For the text-containing cell, return its midpoint in (x, y) coordinate format. 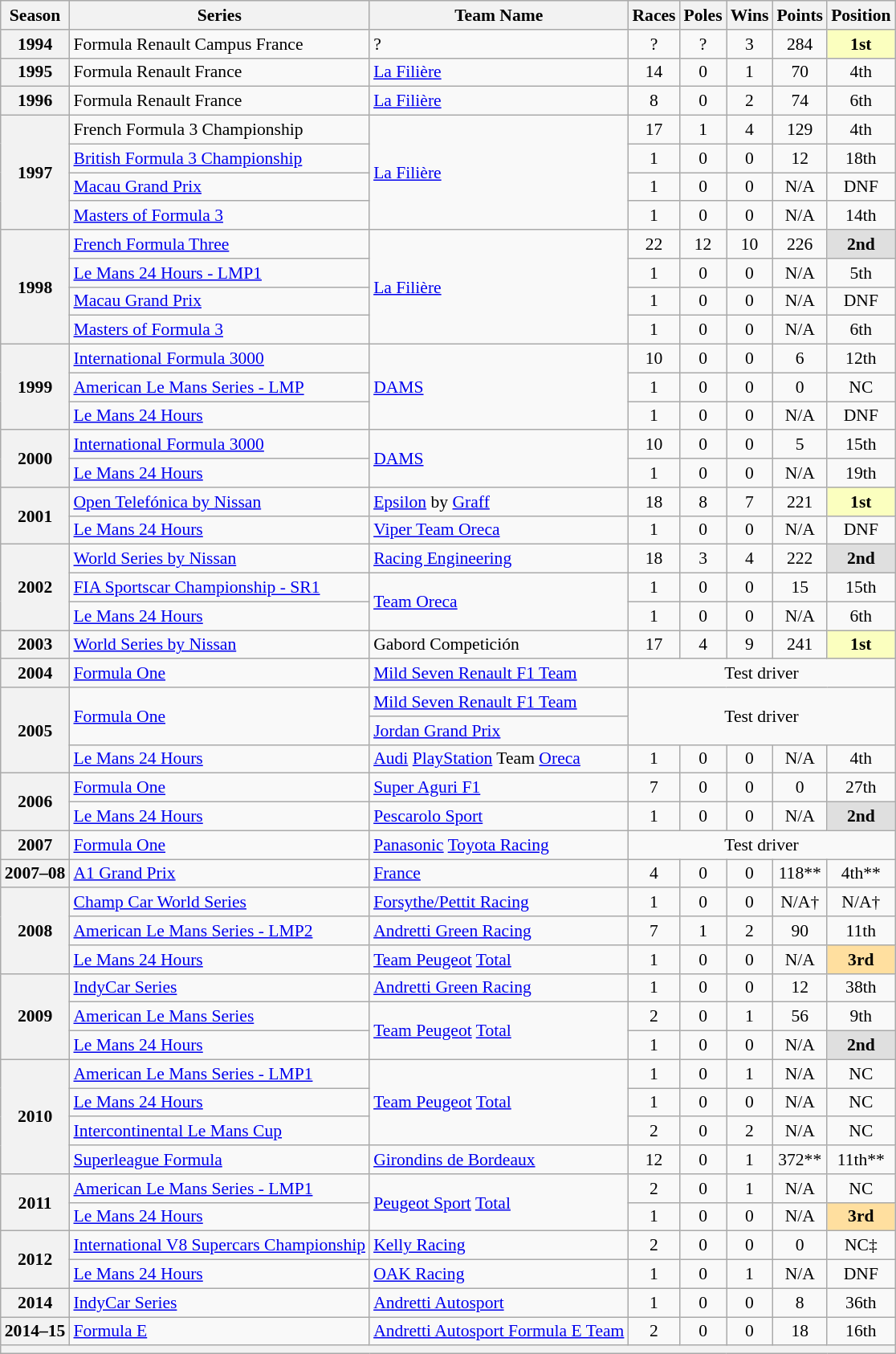
FIA Sportscar Championship - SR1 (219, 588)
Poles (703, 15)
4th** (861, 874)
118** (800, 874)
Season (35, 15)
2010 (35, 1116)
Intercontinental Le Mans Cup (219, 1132)
70 (800, 72)
British Formula 3 Championship (219, 158)
5th (861, 273)
Position (861, 15)
Panasonic Toyota Racing (499, 845)
Formula E (219, 1332)
9 (750, 645)
9th (861, 1017)
5 (800, 445)
36th (861, 1303)
NC‡ (861, 1246)
Team Name (499, 15)
Wins (750, 15)
1998 (35, 287)
74 (800, 101)
OAK Racing (499, 1274)
Forsythe/Pettit Racing (499, 903)
90 (800, 931)
16th (861, 1332)
2011 (35, 1203)
6 (800, 359)
Peugeot Sport Total (499, 1203)
1994 (35, 44)
14 (654, 72)
11th** (861, 1160)
French Formula Three (219, 244)
American Le Mans Series - LMP (219, 387)
Races (654, 15)
Champ Car World Series (219, 903)
11th (861, 931)
Jordan Grand Prix (499, 731)
222 (800, 559)
French Formula 3 Championship (219, 130)
18th (861, 158)
2008 (35, 932)
American Le Mans Series (219, 1017)
38th (861, 988)
Super Aguri F1 (499, 788)
241 (800, 645)
Andretti Autosport (499, 1303)
Andretti Autosport Formula E Team (499, 1332)
Formula Renault Campus France (219, 44)
221 (800, 502)
France (499, 874)
1997 (35, 173)
129 (800, 130)
2001 (35, 516)
2005 (35, 731)
2014 (35, 1303)
1999 (35, 387)
Girondins de Bordeaux (499, 1160)
Gabord Competición (499, 645)
27th (861, 788)
Kelly Racing (499, 1246)
Epsilon by Graff (499, 502)
226 (800, 244)
12th (861, 359)
372** (800, 1160)
Points (800, 15)
1995 (35, 72)
2007 (35, 845)
Superleague Formula (219, 1160)
Audi PlayStation Team Oreca (499, 759)
14th (861, 216)
2006 (35, 801)
19th (861, 473)
Pescarolo Sport (499, 817)
2007–08 (35, 874)
1996 (35, 101)
Racing Engineering (499, 559)
2009 (35, 1017)
Team Oreca (499, 602)
2002 (35, 588)
15 (800, 588)
2004 (35, 674)
22 (654, 244)
Series (219, 15)
American Le Mans Series - LMP2 (219, 931)
Le Mans 24 Hours - LMP1 (219, 273)
Viper Team Oreca (499, 530)
56 (800, 1017)
2012 (35, 1259)
International V8 Supercars Championship (219, 1246)
A1 Grand Prix (219, 874)
284 (800, 44)
2000 (35, 459)
2003 (35, 645)
2014–15 (35, 1332)
Open Telefónica by Nissan (219, 502)
